Search for the cell housing the specified text and yield its [X, Y] center coordinate. 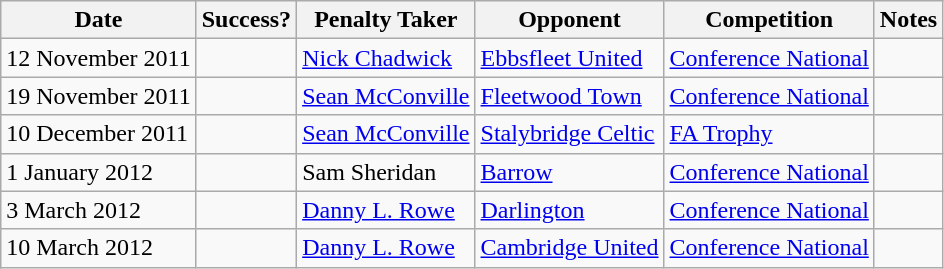
Opponent [570, 20]
Darlington [570, 210]
19 November 2011 [98, 96]
Date [98, 20]
Barrow [570, 172]
Sam Sheridan [386, 172]
Nick Chadwick [386, 58]
1 January 2012 [98, 172]
Ebbsfleet United [570, 58]
10 December 2011 [98, 134]
Penalty Taker [386, 20]
Success? [246, 20]
10 March 2012 [98, 248]
Competition [769, 20]
Stalybridge Celtic [570, 134]
Cambridge United [570, 248]
FA Trophy [769, 134]
3 March 2012 [98, 210]
12 November 2011 [98, 58]
Notes [908, 20]
Fleetwood Town [570, 96]
